Extract the [x, y] coordinate from the center of the cell holding the provided text.  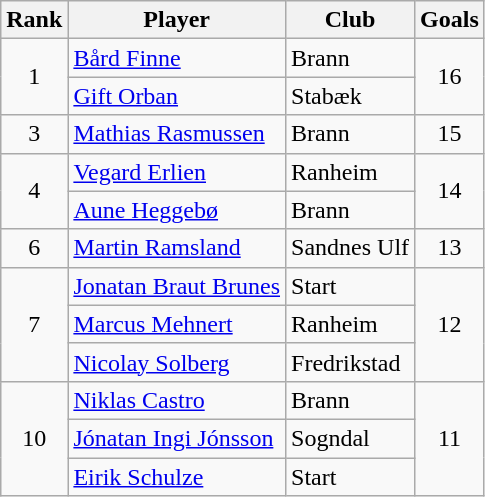
16 [450, 77]
Player [177, 20]
11 [450, 438]
Mathias Rasmussen [177, 134]
Goals [450, 20]
Niklas Castro [177, 400]
Sogndal [350, 438]
13 [450, 248]
Gift Orban [177, 96]
Stabæk [350, 96]
3 [34, 134]
6 [34, 248]
Aune Heggebø [177, 210]
Sandnes Ulf [350, 248]
Bård Finne [177, 58]
Vegard Erlien [177, 172]
Jonatan Braut Brunes [177, 286]
Nicolay Solberg [177, 362]
Fredrikstad [350, 362]
10 [34, 438]
1 [34, 77]
15 [450, 134]
Marcus Mehnert [177, 324]
7 [34, 324]
Jónatan Ingi Jónsson [177, 438]
Rank [34, 20]
12 [450, 324]
Eirik Schulze [177, 477]
14 [450, 191]
Club [350, 20]
Martin Ramsland [177, 248]
4 [34, 191]
